Determine the [X, Y] coordinate at the center of the cell enclosing the given text.  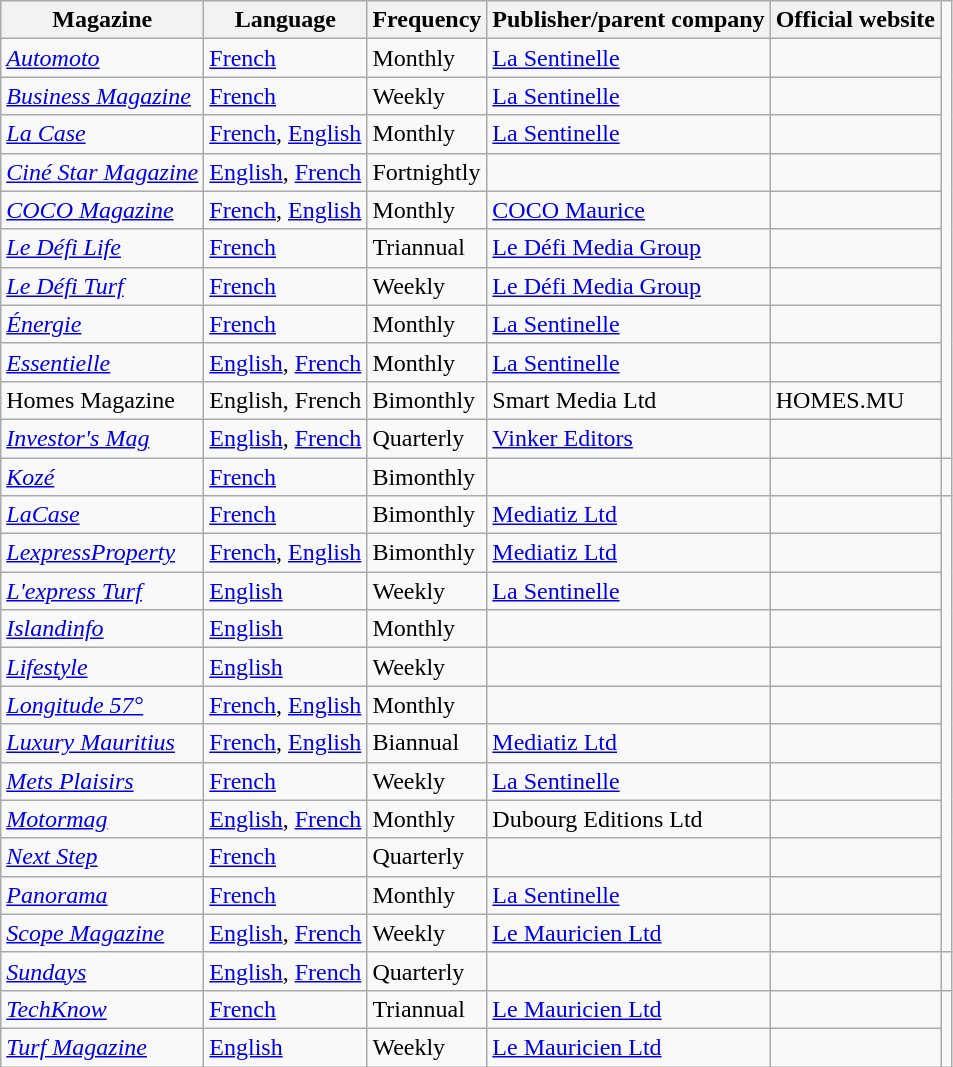
Essentielle [102, 362]
Motormag [102, 819]
HOMES.MU [855, 400]
Scope Magazine [102, 933]
COCO Magazine [102, 210]
LaCase [102, 515]
Publisher/parent company [628, 20]
TechKnow [102, 1009]
Ciné Star Magazine [102, 172]
Magazine [102, 20]
L'express Turf [102, 591]
Luxury Mauritius [102, 743]
Vinker Editors [628, 438]
Mets Plaisirs [102, 781]
Longitude 57° [102, 705]
Fortnightly [427, 172]
Turf Magazine [102, 1047]
Language [286, 20]
Official website [855, 20]
Le Défi Turf [102, 286]
Panorama [102, 895]
COCO Maurice [628, 210]
Next Step [102, 857]
Dubourg Editions Ltd [628, 819]
Lifestyle [102, 667]
Biannual [427, 743]
Automoto [102, 58]
Frequency [427, 20]
Kozé [102, 477]
Smart Media Ltd [628, 400]
Business Magazine [102, 96]
LexpressProperty [102, 553]
Sundays [102, 971]
Investor's Mag [102, 438]
Le Défi Life [102, 248]
La Case [102, 134]
Énergie [102, 324]
Homes Magazine [102, 400]
Islandinfo [102, 629]
